Capture the cell that displays the provided text and extract its [X, Y] central coordinate. 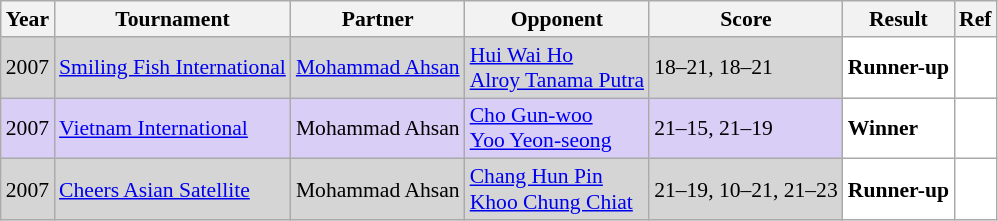
Cho Gun-woo Yoo Yeon-seong [557, 128]
Ref [975, 19]
Smiling Fish International [172, 68]
Opponent [557, 19]
18–21, 18–21 [746, 68]
Result [898, 19]
Score [746, 19]
Winner [898, 128]
Hui Wai Ho Alroy Tanama Putra [557, 68]
Vietnam International [172, 128]
21–15, 21–19 [746, 128]
21–19, 10–21, 21–23 [746, 190]
Chang Hun Pin Khoo Chung Chiat [557, 190]
Cheers Asian Satellite [172, 190]
Year [28, 19]
Partner [378, 19]
Tournament [172, 19]
